Output the [X, Y] coordinate of the center of the cell containing the given text.  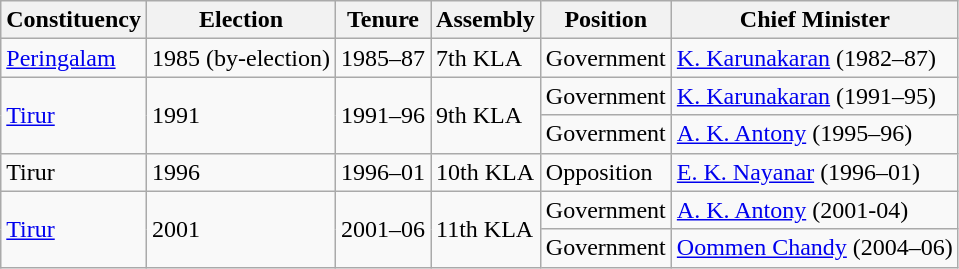
Constituency [74, 20]
Assembly [486, 20]
1991–96 [382, 115]
A. K. Antony (2001-04) [814, 210]
1985 (by-election) [240, 58]
Election [240, 20]
7th KLA [486, 58]
1985–87 [382, 58]
K. Karunakaran (1991–95) [814, 96]
K. Karunakaran (1982–87) [814, 58]
E. K. Nayanar (1996–01) [814, 172]
Opposition [606, 172]
10th KLA [486, 172]
Peringalam [74, 58]
Oommen Chandy (2004–06) [814, 248]
1996 [240, 172]
1996–01 [382, 172]
11th KLA [486, 229]
1991 [240, 115]
2001 [240, 229]
Tenure [382, 20]
A. K. Antony (1995–96) [814, 134]
2001–06 [382, 229]
Position [606, 20]
9th KLA [486, 115]
Chief Minister [814, 20]
